From the cell containing the given text, extract its center point as [x, y] coordinate. 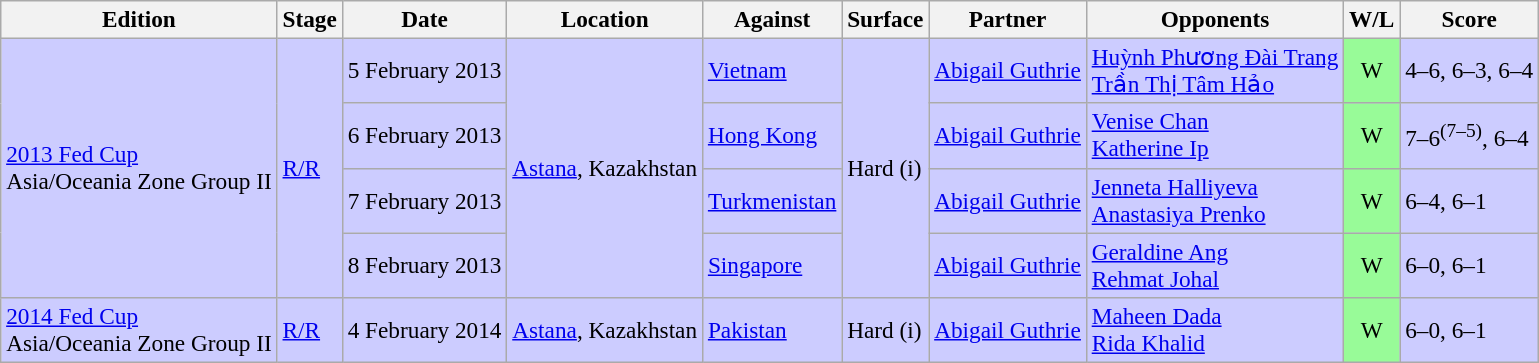
2013 Fed Cup Asia/Oceania Zone Group II [139, 168]
2014 Fed Cup Asia/Oceania Zone Group II [139, 330]
4 February 2014 [424, 330]
5 February 2013 [424, 70]
Turkmenistan [772, 200]
Against [772, 19]
7–6(7–5), 6–4 [1470, 136]
Stage [310, 19]
6–4, 6–1 [1470, 200]
Edition [139, 19]
6 February 2013 [424, 136]
4–6, 6–3, 6–4 [1470, 70]
Huỳnh Phương Đài Trang Trần Thị Tâm Hảo [1214, 70]
Singapore [772, 264]
7 February 2013 [424, 200]
Opponents [1214, 19]
Score [1470, 19]
Partner [1008, 19]
Location [605, 19]
Surface [886, 19]
Venise Chan Katherine Ip [1214, 136]
Hong Kong [772, 136]
8 February 2013 [424, 264]
Maheen Dada Rida Khalid [1214, 330]
W/L [1372, 19]
Date [424, 19]
Vietnam [772, 70]
Geraldine Ang Rehmat Johal [1214, 264]
Pakistan [772, 330]
Jenneta Halliyeva Anastasiya Prenko [1214, 200]
